From the cell containing the given text, extract its center point as [x, y] coordinate. 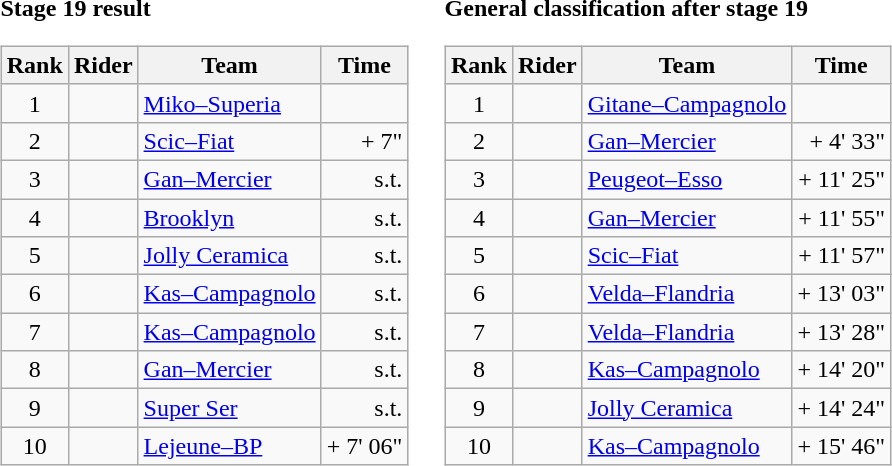
+ 11' 57" [842, 256]
+ 13' 28" [842, 332]
+ 11' 25" [842, 179]
+ 7" [364, 141]
+ 14' 20" [842, 370]
Gitane–Campagnolo [687, 103]
Brooklyn [230, 217]
Peugeot–Esso [687, 179]
+ 15' 46" [842, 446]
+ 4' 33" [842, 141]
Lejeune–BP [230, 446]
+ 7' 06" [364, 446]
+ 11' 55" [842, 217]
Super Ser [230, 408]
Miko–Superia [230, 103]
+ 13' 03" [842, 294]
+ 14' 24" [842, 408]
